Scan for the cell matching the given text and deliver its (x, y) coordinate at center. 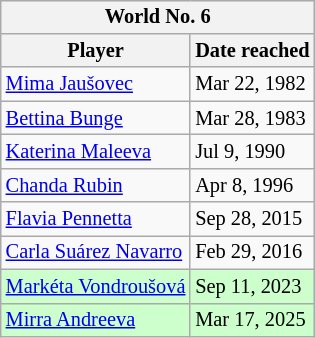
Mar 22, 1982 (252, 84)
Mar 28, 1983 (252, 118)
World No. 6 (158, 17)
Katerina Maleeva (96, 152)
Markéta Vondroušová (96, 286)
Flavia Pennetta (96, 219)
Apr 8, 1996 (252, 185)
Chanda Rubin (96, 185)
Carla Suárez Navarro (96, 253)
Date reached (252, 51)
Mirra Andreeva (96, 320)
Player (96, 51)
Sep 28, 2015 (252, 219)
Sep 11, 2023 (252, 286)
Jul 9, 1990 (252, 152)
Bettina Bunge (96, 118)
Mar 17, 2025 (252, 320)
Feb 29, 2016 (252, 253)
Mima Jaušovec (96, 84)
